Extract the (x, y) coordinate from the center of the cell holding the provided text.  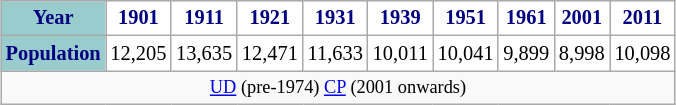
12,205 (139, 54)
1961 (526, 18)
10,098 (643, 54)
11,633 (336, 54)
8,998 (582, 54)
1951 (466, 18)
10,041 (466, 54)
12,471 (270, 54)
Population (54, 54)
UD (pre-1974) CP (2001 onwards) (338, 88)
2001 (582, 18)
1939 (400, 18)
1921 (270, 18)
10,011 (400, 54)
9,899 (526, 54)
Year (54, 18)
13,635 (204, 54)
1901 (139, 18)
1931 (336, 18)
2011 (643, 18)
1911 (204, 18)
